Identify which cell holds the provided text, then report its (X, Y) central coordinate. 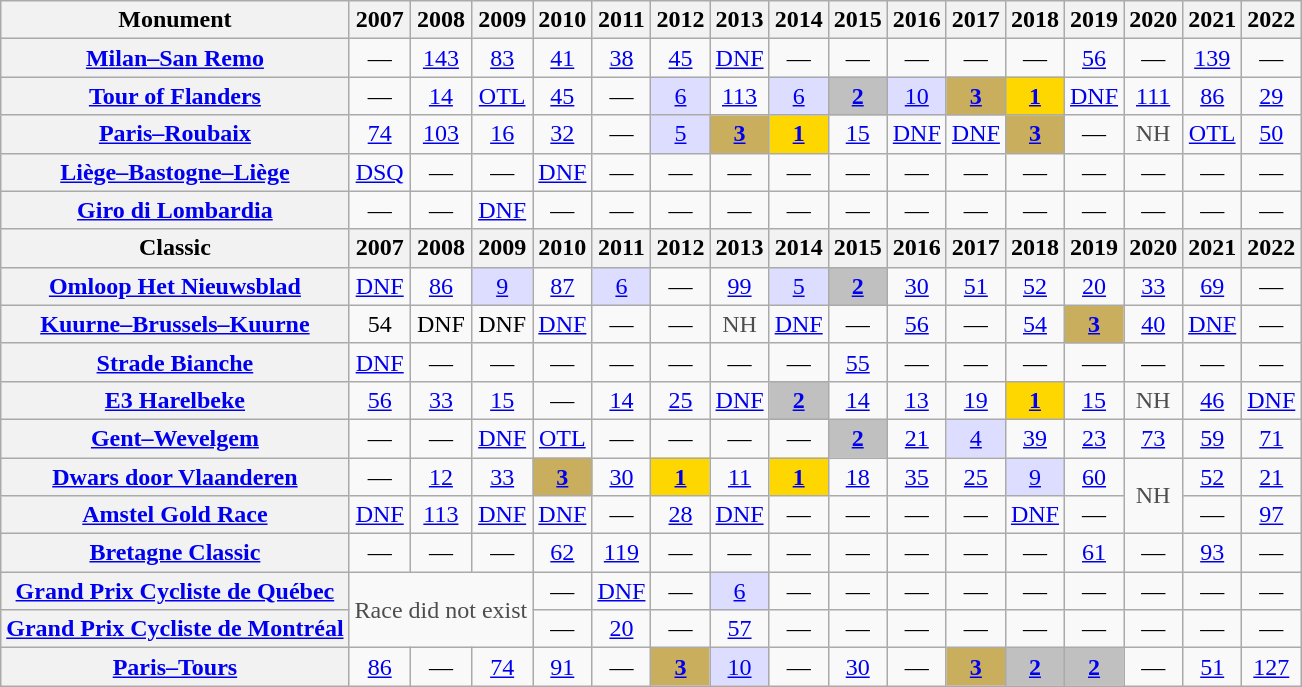
39 (1034, 438)
143 (440, 58)
11 (740, 477)
57 (740, 629)
12 (440, 477)
Paris–Roubaix (175, 134)
Gent–Wevelgem (175, 438)
16 (502, 134)
60 (1094, 477)
28 (680, 515)
103 (440, 134)
DSQ (380, 172)
Grand Prix Cycliste de Québec (175, 591)
E3 Harelbeke (175, 400)
87 (562, 286)
35 (916, 477)
71 (1272, 438)
32 (562, 134)
23 (1094, 438)
99 (740, 286)
Tour of Flanders (175, 96)
61 (1094, 553)
Paris–Tours (175, 667)
19 (976, 400)
119 (622, 553)
139 (1212, 58)
Monument (175, 20)
Kuurne–Brussels–Kuurne (175, 324)
4 (976, 438)
Liège–Bastogne–Liège (175, 172)
Classic (175, 248)
38 (622, 58)
Amstel Gold Race (175, 515)
59 (1212, 438)
29 (1272, 96)
Omloop Het Nieuwsblad (175, 286)
Giro di Lombardia (175, 210)
69 (1212, 286)
91 (562, 667)
93 (1212, 553)
Race did not exist (441, 610)
97 (1272, 515)
18 (858, 477)
127 (1272, 667)
111 (1154, 96)
Strade Bianche (175, 362)
55 (858, 362)
83 (502, 58)
Bretagne Classic (175, 553)
46 (1212, 400)
Dwars door Vlaanderen (175, 477)
73 (1154, 438)
50 (1272, 134)
40 (1154, 324)
Milan–San Remo (175, 58)
41 (562, 58)
Grand Prix Cycliste de Montréal (175, 629)
62 (562, 553)
13 (916, 400)
